For the text-containing cell, return its midpoint in (X, Y) coordinate format. 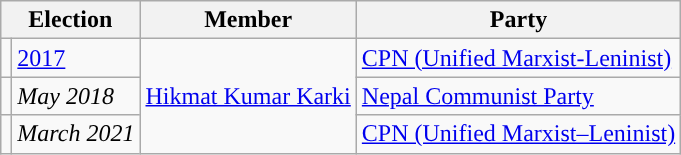
Party (518, 20)
March 2021 (76, 134)
May 2018 (76, 96)
Hikmat Kumar Karki (248, 96)
CPN (Unified Marxist-Leninist) (518, 58)
Member (248, 20)
2017 (76, 58)
Election (70, 20)
CPN (Unified Marxist–Leninist) (518, 134)
Nepal Communist Party (518, 96)
